Provide the [X, Y] coordinate of the cell's center where the given text is located.  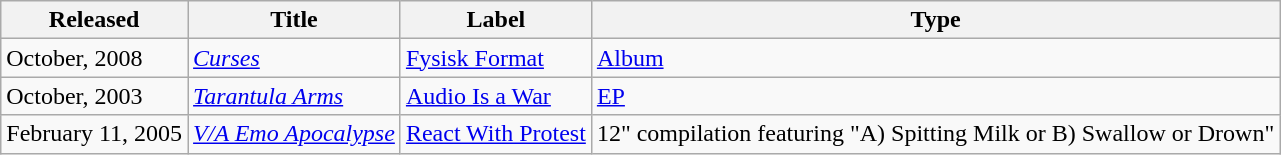
February 11, 2005 [94, 134]
October, 2003 [94, 96]
Curses [294, 58]
12" compilation featuring "A) Spitting Milk or B) Swallow or Drown" [935, 134]
Title [294, 20]
Type [935, 20]
EP [935, 96]
Tarantula Arms [294, 96]
Audio Is a War [496, 96]
Label [496, 20]
Fysisk Format [496, 58]
October, 2008 [94, 58]
React With Protest [496, 134]
Released [94, 20]
V/A Emo Apocalypse [294, 134]
Album [935, 58]
